Search for the cell housing the specified text and yield its [X, Y] center coordinate. 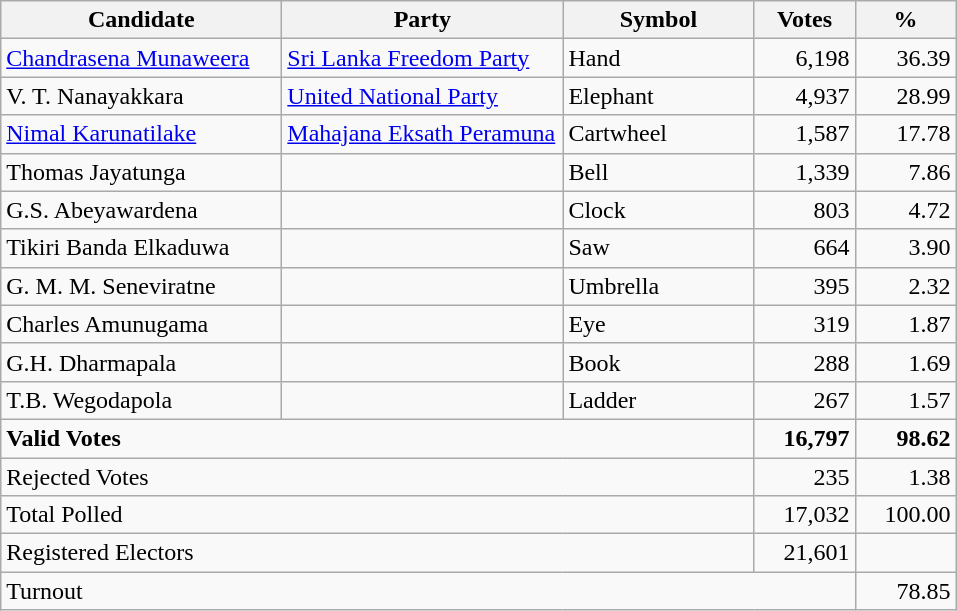
T.B. Wegodapola [142, 400]
Eye [658, 324]
United National Party [422, 96]
17,032 [804, 515]
Umbrella [658, 286]
Sri Lanka Freedom Party [422, 58]
Chandrasena Munaweera [142, 58]
Ladder [658, 400]
Charles Amunugama [142, 324]
1.69 [906, 362]
98.62 [906, 438]
4,937 [804, 96]
1.57 [906, 400]
1.87 [906, 324]
36.39 [906, 58]
21,601 [804, 553]
3.90 [906, 248]
Book [658, 362]
Clock [658, 210]
Party [422, 20]
16,797 [804, 438]
4.72 [906, 210]
288 [804, 362]
Registered Electors [378, 553]
1,339 [804, 172]
664 [804, 248]
Votes [804, 20]
2.32 [906, 286]
Rejected Votes [378, 477]
Cartwheel [658, 134]
267 [804, 400]
803 [804, 210]
Hand [658, 58]
Symbol [658, 20]
319 [804, 324]
G.H. Dharmapala [142, 362]
Mahajana Eksath Peramuna [422, 134]
395 [804, 286]
Saw [658, 248]
100.00 [906, 515]
Candidate [142, 20]
% [906, 20]
1.38 [906, 477]
Turnout [428, 591]
78.85 [906, 591]
Thomas Jayatunga [142, 172]
235 [804, 477]
Elephant [658, 96]
Nimal Karunatilake [142, 134]
1,587 [804, 134]
Valid Votes [378, 438]
Tikiri Banda Elkaduwa [142, 248]
6,198 [804, 58]
17.78 [906, 134]
28.99 [906, 96]
V. T. Nanayakkara [142, 96]
7.86 [906, 172]
Bell [658, 172]
Total Polled [378, 515]
G.S. Abeyawardena [142, 210]
G. M. M. Seneviratne [142, 286]
